Identify which cell holds the provided text, then report its [X, Y] central coordinate. 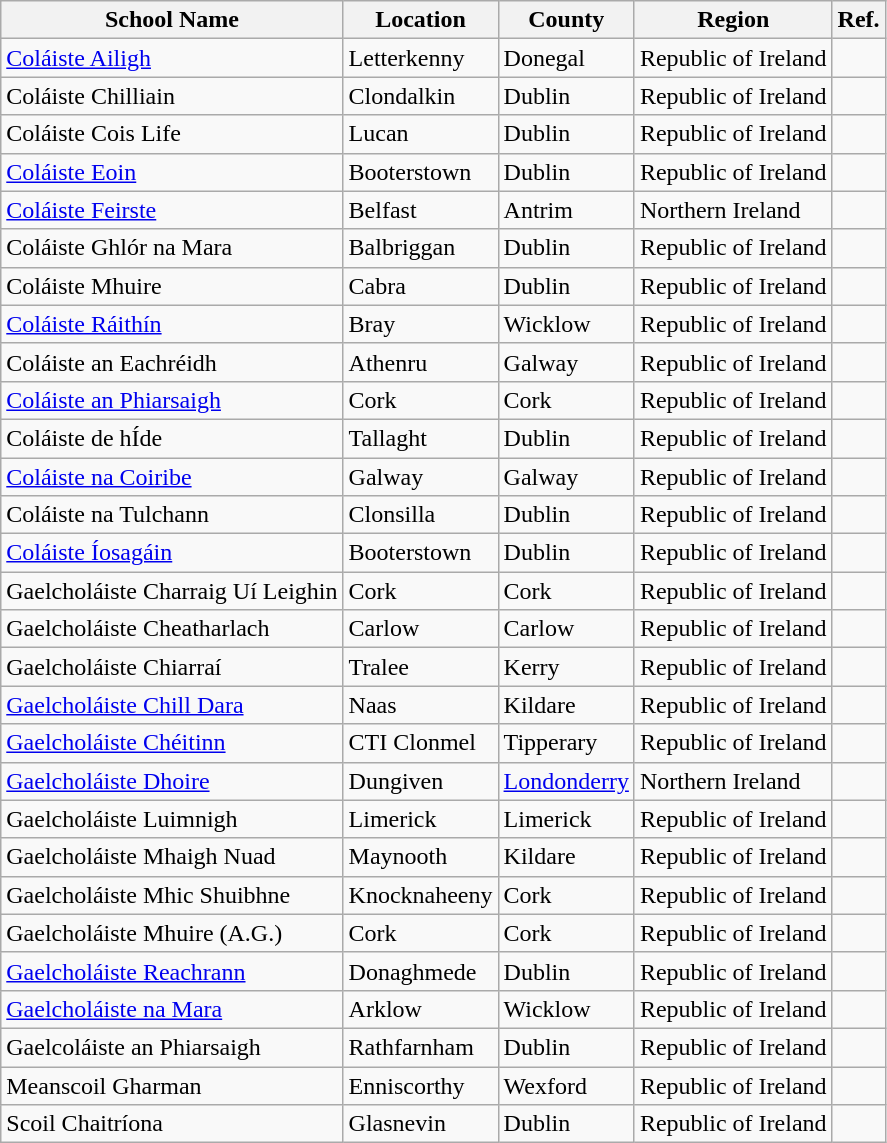
Location [420, 20]
Rathfarnham [420, 1047]
Tralee [420, 667]
Antrim [566, 210]
County [566, 20]
Wexford [566, 1085]
Gaelcoláiste an Phiarsaigh [172, 1047]
School Name [172, 20]
Balbriggan [420, 248]
Glasnevin [420, 1124]
Coláiste Mhuire [172, 286]
Kerry [566, 667]
Donegal [566, 58]
Scoil Chaitríona [172, 1124]
Gaelcholáiste Cheatharlach [172, 629]
Enniscorthy [420, 1085]
Coláiste Íosagáin [172, 553]
Coláiste Chilliain [172, 96]
Region [733, 20]
Naas [420, 705]
Coláiste Ghlór na Mara [172, 248]
Coláiste na Coiribe [172, 477]
Athenru [420, 362]
Coláiste Ráithín [172, 324]
Meanscoil Gharman [172, 1085]
Ref. [858, 20]
Dungiven [420, 781]
Tipperary [566, 743]
Gaelcholáiste Mhaigh Nuad [172, 857]
Gaelcholáiste Charraig Uí Leighin [172, 591]
Gaelcholáiste Mhic Shuibhne [172, 895]
Donaghmede [420, 971]
Coláiste Cois Life [172, 134]
Gaelcholáiste Chéitinn [172, 743]
Maynooth [420, 857]
Gaelcholáiste Chiarraí [172, 667]
Tallaght [420, 438]
Knocknaheeny [420, 895]
Bray [420, 324]
Arklow [420, 1009]
Gaelcholáiste Reachrann [172, 971]
Coláiste an Eachréidh [172, 362]
Londonderry [566, 781]
Gaelcholáiste na Mara [172, 1009]
Belfast [420, 210]
Coláiste an Phiarsaigh [172, 400]
Coláiste Feirste [172, 210]
Letterkenny [420, 58]
Gaelcholáiste Luimnigh [172, 819]
Coláiste na Tulchann [172, 515]
CTI Clonmel [420, 743]
Coláiste Ailigh [172, 58]
Lucan [420, 134]
Coláiste Eoin [172, 172]
Clondalkin [420, 96]
Coláiste de hÍde [172, 438]
Cabra [420, 286]
Gaelcholáiste Chill Dara [172, 705]
Gaelcholáiste Mhuire (A.G.) [172, 933]
Clonsilla [420, 515]
Gaelcholáiste Dhoire [172, 781]
